Capture the cell that displays the provided text and extract its (X, Y) central coordinate. 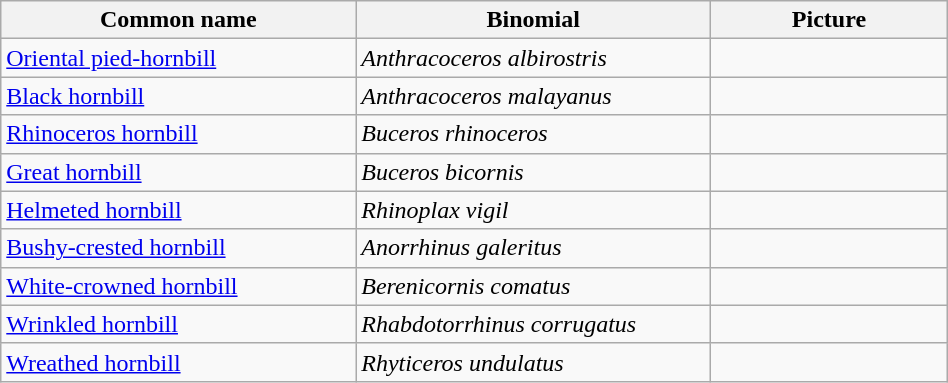
Buceros bicornis (534, 172)
Rhinoplax vigil (534, 210)
Binomial (534, 20)
Wrinkled hornbill (178, 324)
Common name (178, 20)
Anthracoceros albirostris (534, 58)
Anorrhinus galeritus (534, 248)
Rhyticeros undulatus (534, 362)
White-crowned hornbill (178, 286)
Picture (830, 20)
Bushy-crested hornbill (178, 248)
Rhinoceros hornbill (178, 134)
Great hornbill (178, 172)
Oriental pied-hornbill (178, 58)
Rhabdotorrhinus corrugatus (534, 324)
Helmeted hornbill (178, 210)
Black hornbill (178, 96)
Anthracoceros malayanus (534, 96)
Wreathed hornbill (178, 362)
Buceros rhinoceros (534, 134)
Berenicornis comatus (534, 286)
